Locate the cell with the specified text and output its (X, Y) center coordinate. 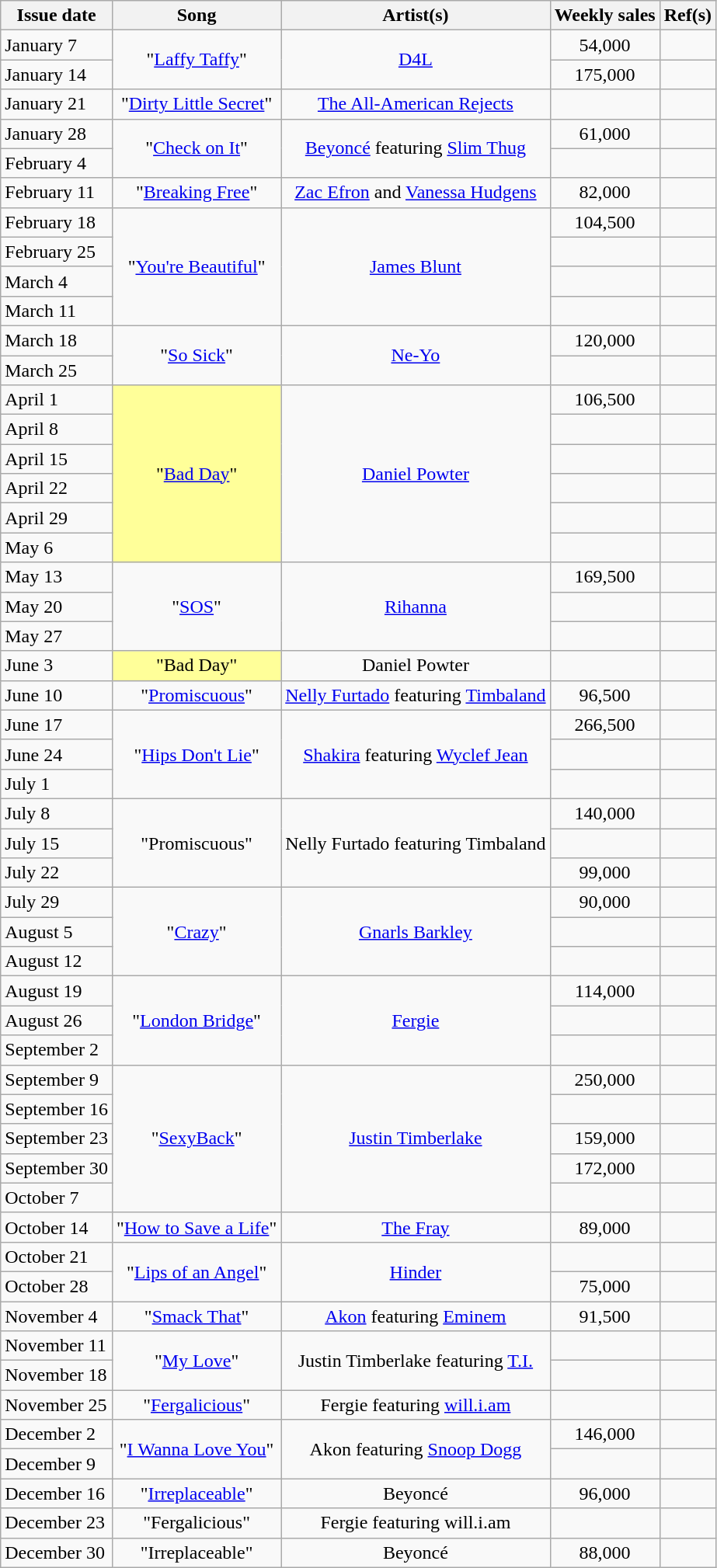
February 4 (57, 163)
"Crazy" (196, 932)
Gnarls Barkley (416, 932)
99,000 (604, 873)
"Laffy Taffy" (196, 60)
"Dirty Little Secret" (196, 104)
106,500 (604, 400)
Shakira featuring Wyclef Jean (416, 754)
Beyoncé featuring Slim Thug (416, 148)
January 21 (57, 104)
266,500 (604, 725)
"Smack That" (196, 1316)
"I Wanna Love You" (196, 1449)
June 3 (57, 666)
Hinder (416, 1271)
169,500 (604, 577)
172,000 (604, 1168)
July 29 (57, 902)
June 10 (57, 695)
January 28 (57, 134)
October 7 (57, 1198)
120,000 (604, 340)
James Blunt (416, 266)
September 2 (57, 1050)
"How to Save a Life" (196, 1227)
"Hips Don't Lie" (196, 754)
"You're Beautiful" (196, 266)
July 8 (57, 813)
159,000 (604, 1139)
May 13 (57, 577)
"So Sick" (196, 355)
Akon featuring Snoop Dogg (416, 1449)
July 1 (57, 784)
June 17 (57, 725)
175,000 (604, 75)
91,500 (604, 1316)
"Breaking Free" (196, 193)
July 22 (57, 873)
Issue date (57, 16)
January 14 (57, 75)
140,000 (604, 813)
October 21 (57, 1257)
April 8 (57, 429)
May 27 (57, 636)
February 25 (57, 252)
"London Bridge" (196, 1020)
250,000 (604, 1080)
August 12 (57, 961)
88,000 (604, 1552)
May 20 (57, 607)
January 7 (57, 45)
March 25 (57, 370)
March 11 (57, 311)
September 9 (57, 1080)
96,000 (604, 1493)
April 22 (57, 488)
"SOS" (196, 607)
April 15 (57, 459)
Zac Efron and Vanessa Hudgens (416, 193)
89,000 (604, 1227)
"SexyBack" (196, 1139)
Artist(s) (416, 16)
December 16 (57, 1493)
April 29 (57, 518)
Ref(s) (687, 16)
December 23 (57, 1523)
Akon featuring Eminem (416, 1316)
Ne-Yo (416, 355)
December 2 (57, 1434)
August 26 (57, 1020)
61,000 (604, 134)
The Fray (416, 1227)
D4L (416, 60)
December 9 (57, 1464)
"My Love" (196, 1361)
96,500 (604, 695)
December 30 (57, 1552)
Weekly sales (604, 16)
75,000 (604, 1286)
February 18 (57, 222)
Fergie (416, 1020)
September 23 (57, 1139)
Justin Timberlake featuring T.I. (416, 1361)
November 11 (57, 1346)
114,000 (604, 991)
July 15 (57, 843)
September 16 (57, 1109)
Rihanna (416, 607)
September 30 (57, 1168)
104,500 (604, 222)
August 19 (57, 991)
146,000 (604, 1434)
March 4 (57, 281)
"Check on It" (196, 148)
November 25 (57, 1405)
February 11 (57, 193)
June 24 (57, 754)
54,000 (604, 45)
Song (196, 16)
November 4 (57, 1316)
November 18 (57, 1375)
October 28 (57, 1286)
April 1 (57, 400)
82,000 (604, 193)
Justin Timberlake (416, 1139)
The All-American Rejects (416, 104)
October 14 (57, 1227)
"Lips of an Angel" (196, 1271)
May 6 (57, 548)
90,000 (604, 902)
March 18 (57, 340)
August 5 (57, 932)
